Extract the (x, y) coordinate from the center of the cell holding the provided text.  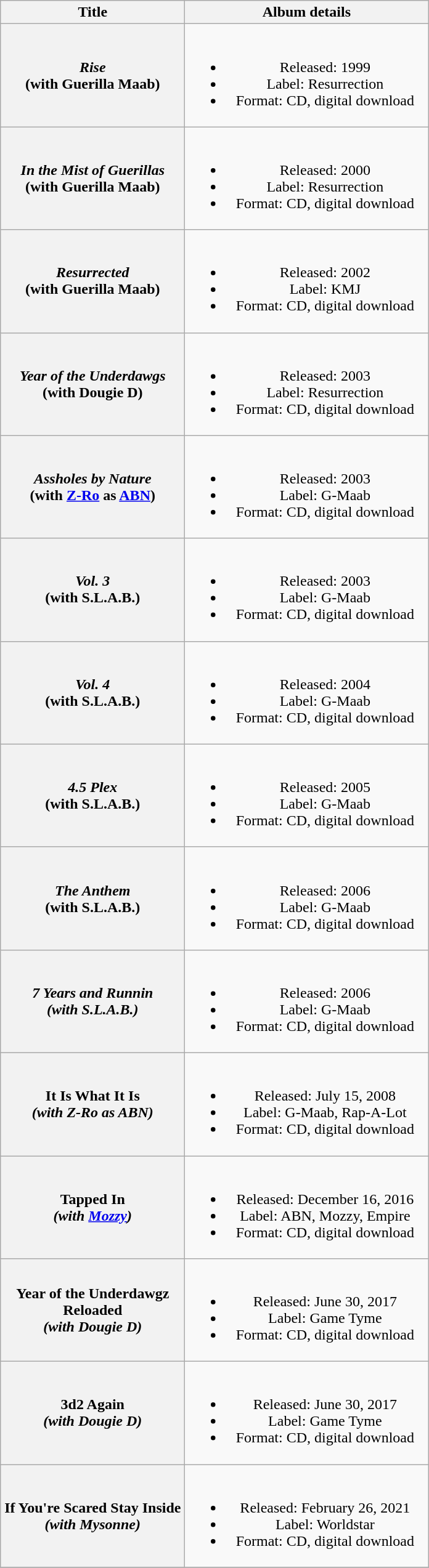
Released: 2002Label: KMJFormat: CD, digital download (307, 281)
Released: 2005Label: G-MaabFormat: CD, digital download (307, 796)
Tapped In(with Mozzy) (92, 1207)
7 Years and Runnin(with S.L.A.B.) (92, 1001)
Released: July 15, 2008Label: G-Maab, Rap-A-LotFormat: CD, digital download (307, 1104)
If You're Scared Stay Inside(with Mysonne) (92, 1516)
Released: 1999Label: ResurrectionFormat: CD, digital download (307, 75)
4.5 Plex(with S.L.A.B.) (92, 796)
Released: 2003Label: ResurrectionFormat: CD, digital download (307, 384)
In the Mist of Guerillas(with Guerilla Maab) (92, 179)
Released: 2004Label: G-MaabFormat: CD, digital download (307, 692)
Resurrected(with Guerilla Maab) (92, 281)
Album details (307, 12)
Released: 2000Label: ResurrectionFormat: CD, digital download (307, 179)
Released: December 16, 2016Label: ABN, Mozzy, EmpireFormat: CD, digital download (307, 1207)
Vol. 3(with S.L.A.B.) (92, 590)
Assholes by Nature(with Z-Ro as ABN) (92, 487)
Year of the Underdawgz Reloaded(with Dougie D) (92, 1311)
3d2 Again(with Dougie D) (92, 1413)
It Is What It Is(with Z-Ro as ABN) (92, 1104)
Year of the Underdawgs(with Dougie D) (92, 384)
The Anthem(with S.L.A.B.) (92, 898)
Released: February 26, 2021Label: WorldstarFormat: CD, digital download (307, 1516)
Title (92, 12)
Vol. 4(with S.L.A.B.) (92, 692)
Rise(with Guerilla Maab) (92, 75)
